Output the (X, Y) coordinate of the center of the cell containing the given text.  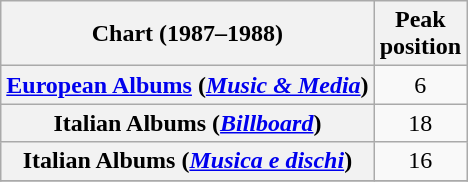
Italian Albums (Billboard) (188, 123)
6 (420, 85)
Chart (1987–1988) (188, 34)
18 (420, 123)
16 (420, 161)
European Albums (Music & Media) (188, 85)
Peakposition (420, 34)
Italian Albums (Musica e dischi) (188, 161)
